Identify which cell holds the provided text, then report its [x, y] central coordinate. 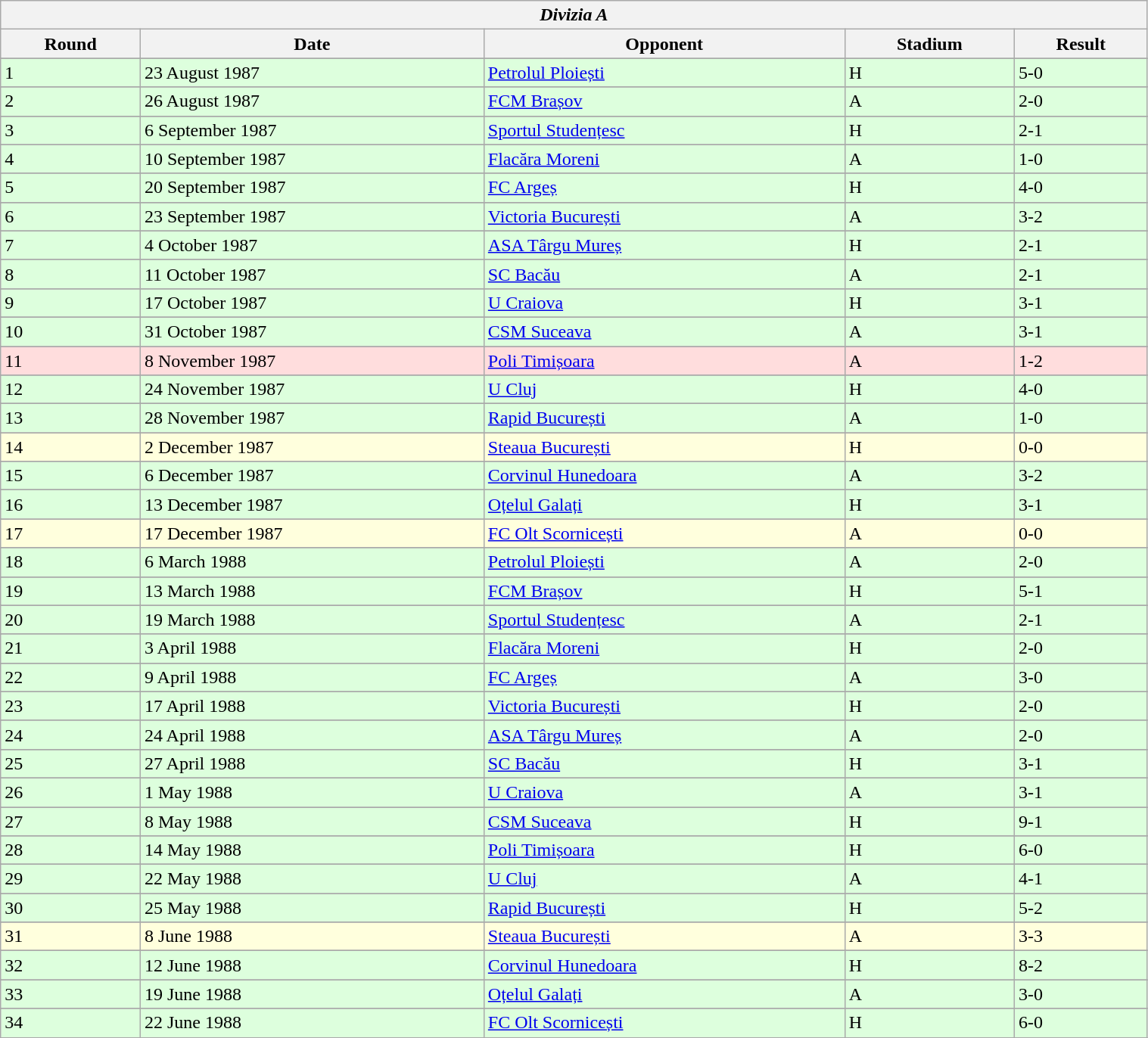
Stadium [929, 44]
19 March 1988 [312, 620]
2 December 1987 [312, 447]
12 June 1988 [312, 965]
21 [71, 648]
19 [71, 591]
13 December 1987 [312, 505]
34 [71, 1023]
28 November 1987 [312, 418]
1-2 [1081, 361]
5 [71, 188]
26 [71, 792]
10 September 1987 [312, 159]
25 May 1988 [312, 908]
4-1 [1081, 879]
11 [71, 361]
6 [71, 216]
23 September 1987 [312, 216]
27 April 1988 [312, 763]
8 [71, 274]
Result [1081, 44]
6 September 1987 [312, 130]
32 [71, 965]
13 [71, 418]
9-1 [1081, 821]
15 [71, 476]
20 [71, 620]
22 June 1988 [312, 1023]
25 [71, 763]
Divizia A [574, 15]
1 [71, 73]
8 May 1988 [312, 821]
5-2 [1081, 908]
8-2 [1081, 965]
27 [71, 821]
30 [71, 908]
5-1 [1081, 591]
4 [71, 159]
29 [71, 879]
17 December 1987 [312, 533]
33 [71, 994]
22 [71, 677]
24 November 1987 [312, 390]
3-3 [1081, 937]
18 [71, 562]
28 [71, 850]
22 May 1988 [312, 879]
10 [71, 331]
26 August 1987 [312, 101]
8 November 1987 [312, 361]
4 October 1987 [312, 245]
31 [71, 937]
19 June 1988 [312, 994]
14 May 1988 [312, 850]
17 October 1987 [312, 303]
17 [71, 533]
13 March 1988 [312, 591]
31 October 1987 [312, 331]
24 [71, 735]
12 [71, 390]
5-0 [1081, 73]
9 [71, 303]
2 [71, 101]
7 [71, 245]
23 August 1987 [312, 73]
9 April 1988 [312, 677]
Date [312, 44]
20 September 1987 [312, 188]
3 April 1988 [312, 648]
Round [71, 44]
8 June 1988 [312, 937]
1 May 1988 [312, 792]
6 December 1987 [312, 476]
17 April 1988 [312, 706]
23 [71, 706]
Opponent [664, 44]
24 April 1988 [312, 735]
14 [71, 447]
16 [71, 505]
6 March 1988 [312, 562]
3 [71, 130]
11 October 1987 [312, 274]
